Search for the cell housing the specified text and yield its (X, Y) center coordinate. 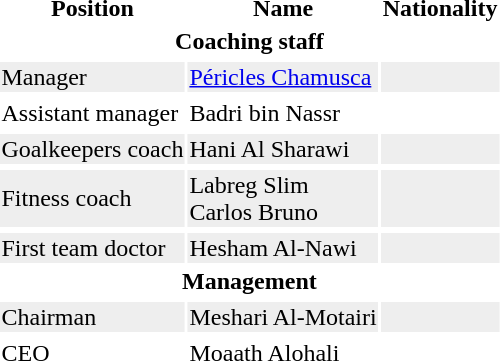
Manager (92, 77)
Coaching staff (250, 41)
Badri bin Nassr (283, 113)
Hesham Al-Nawi (283, 248)
Hani Al Sharawi (283, 149)
Goalkeepers coach (92, 149)
Fitness coach (92, 198)
First team doctor (92, 248)
Chairman (92, 317)
Meshari Al-Motairi (283, 317)
Management (250, 281)
Assistant manager (92, 113)
Labreg Slim Carlos Bruno (283, 198)
Péricles Chamusca (283, 77)
